Extract the (x, y) coordinate from the center of the cell holding the provided text.  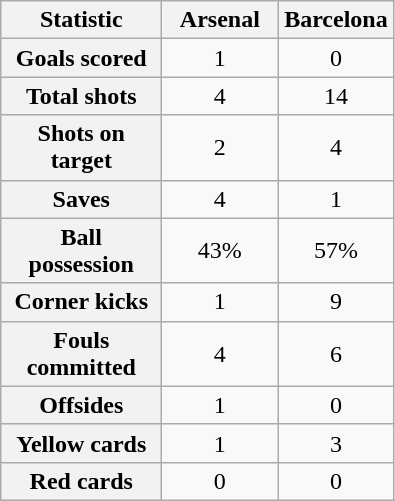
Statistic (82, 20)
Ball possession (82, 250)
Corner kicks (82, 302)
Goals scored (82, 58)
9 (336, 302)
Yellow cards (82, 443)
43% (220, 250)
3 (336, 443)
2 (220, 148)
Saves (82, 199)
Barcelona (336, 20)
Fouls committed (82, 354)
6 (336, 354)
Offsides (82, 405)
Total shots (82, 96)
Shots on target (82, 148)
Arsenal (220, 20)
57% (336, 250)
14 (336, 96)
Red cards (82, 481)
